Return the [x, y] coordinate for the center point of the cell that contains the specified text.  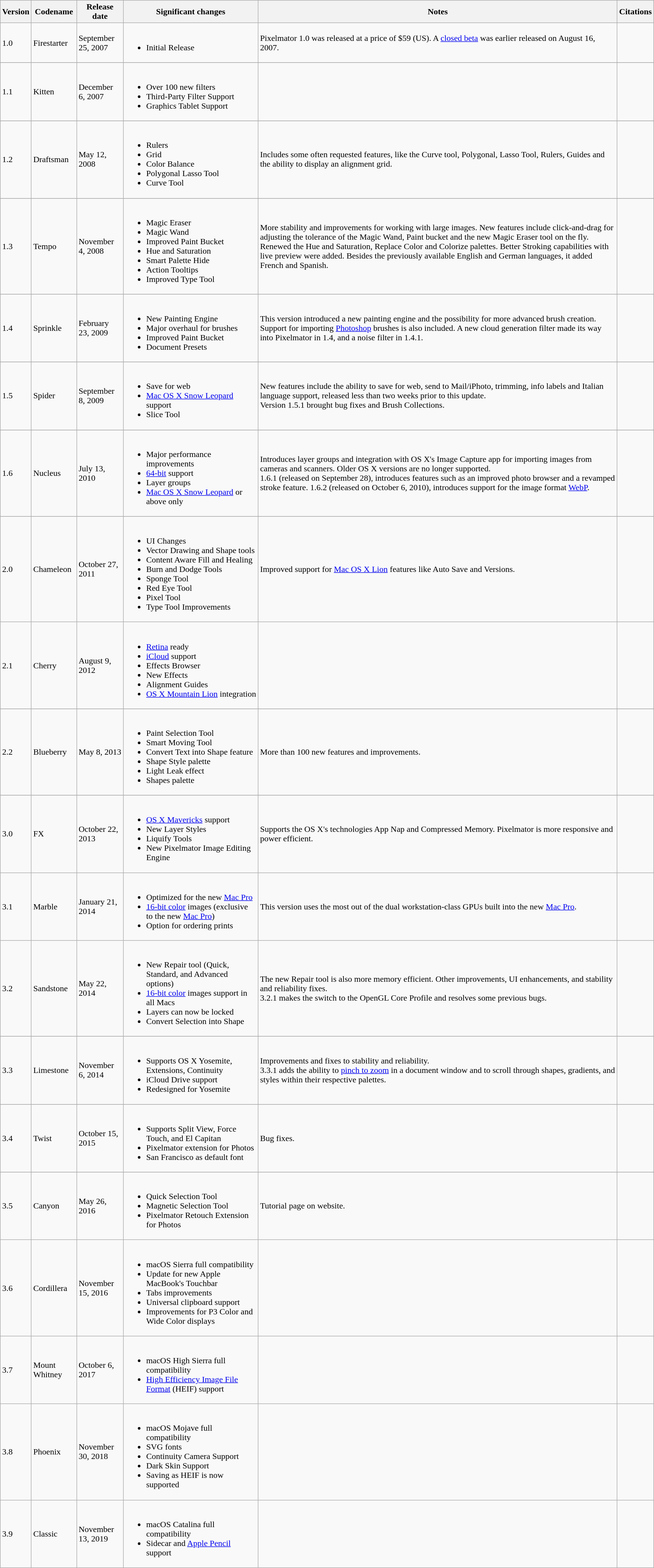
More than 100 new features and improvements. [438, 752]
Citations [635, 12]
Paint Selection ToolSmart Moving ToolConvert Text into Shape featureShape Style paletteLight Leak effectShapes palette [191, 752]
Includes some often requested features, like the Curve tool, Polygonal, Lasso Tool, Rulers, Guides and the ability to display an alignment grid. [438, 159]
Significant changes [191, 12]
Draftsman [54, 159]
Save for webMac OS X Snow Leopard supportSlice Tool [191, 396]
1.1 [16, 92]
OS X Mavericks supportNew Layer StylesLiquify ToolsNew Pixelmator Image Editing Engine [191, 834]
macOS Mojave full compatibilitySVG fontsContinuity Camera SupportDark Skin SupportSaving as HEIF is now supported [191, 1452]
Tempo [54, 246]
February 23, 2009 [100, 328]
3.8 [16, 1452]
2.1 [16, 665]
1.3 [16, 246]
Sandstone [54, 989]
New Painting EngineMajor overhaul for brushesImproved Paint BucketDocument Presets [191, 328]
Marble [54, 907]
Codename [54, 12]
1.0 [16, 43]
Classic [54, 1534]
Canyon [54, 1206]
1.5 [16, 396]
Initial Release [191, 43]
May 26, 2016 [100, 1206]
July 13, 2010 [100, 473]
Supports Split View, Force Touch, and El CapitanPixelmator extension for PhotosSan Francisco as default font [191, 1138]
Kitten [54, 92]
Over 100 new filtersThird-Party Filter SupportGraphics Tablet Support [191, 92]
Quick Selection ToolMagnetic Selection ToolPixelmator Retouch Extension for Photos [191, 1206]
October 15, 2015 [100, 1138]
Major performance improvements64-bit supportLayer groupsMac OS X Snow Leopard or above only [191, 473]
Supports OS X Yosemite, Extensions, ContinuityiCloud Drive supportRedesigned for Yosemite [191, 1070]
December 6, 2007 [100, 92]
3.6 [16, 1288]
1.6 [16, 473]
New Repair tool (Quick, Standard, and Advanced options)16-bit color images support in all MacsLayers can now be lockedConvert Selection into Shape [191, 989]
1.4 [16, 328]
Spider [54, 396]
October 6, 2017 [100, 1370]
3.5 [16, 1206]
Magic EraserMagic WandImproved Paint BucketHue and SaturationSmart Palette HideAction TooltipsImproved Type Tool [191, 246]
Mount Whitney [54, 1370]
Firestarter [54, 43]
September 25, 2007 [100, 43]
FX [54, 834]
Chameleon [54, 569]
October 27, 2011 [100, 569]
3.0 [16, 834]
3.2 [16, 989]
3.7 [16, 1370]
macOS Catalina full compatibilitySidecar and Apple Pencil support [191, 1534]
Notes [438, 12]
May 8, 2013 [100, 752]
This version uses the most out of the dual workstation-class GPUs built into the new Mac Pro. [438, 907]
November 6, 2014 [100, 1070]
2.0 [16, 569]
November 15, 2016 [100, 1288]
Limestone [54, 1070]
October 22, 2013 [100, 834]
Sprinkle [54, 328]
UI ChangesVector Drawing and Shape toolsContent Aware Fill and HealingBurn and Dodge ToolsSponge ToolRed Eye ToolPixel ToolType Tool Improvements [191, 569]
1.2 [16, 159]
Retina readyiCloud supportEffects BrowserNew EffectsAlignment GuidesOS X Mountain Lion integration [191, 665]
Phoenix [54, 1452]
Blueberry [54, 752]
3.1 [16, 907]
Nucleus [54, 473]
Improved support for Mac OS X Lion features like Auto Save and Versions. [438, 569]
Version [16, 12]
Tutorial page on website. [438, 1206]
Supports the OS X's technologies App Nap and Compressed Memory. Pixelmator is more responsive and power efficient. [438, 834]
3.3 [16, 1070]
May 22, 2014 [100, 989]
Pixelmator 1.0 was released at a price of $59 (US). A closed beta was earlier released on August 16, 2007. [438, 43]
3.4 [16, 1138]
November 4, 2008 [100, 246]
Cordillera [54, 1288]
Bug fixes. [438, 1138]
November 13, 2019 [100, 1534]
macOS High Sierra full compatibilityHigh Efficiency Image File Format (HEIF) support [191, 1370]
Optimized for the new Mac Pro16-bit color images (exclusive to the new Mac Pro)Option for ordering prints [191, 907]
May 12, 2008 [100, 159]
RulersGridColor BalancePolygonal Lasso ToolCurve Tool [191, 159]
September 8, 2009 [100, 396]
3.9 [16, 1534]
Cherry [54, 665]
Twist [54, 1138]
November 30, 2018 [100, 1452]
Release date [100, 12]
August 9, 2012 [100, 665]
January 21, 2014 [100, 907]
2.2 [16, 752]
